Capture the cell that displays the provided text and extract its [X, Y] central coordinate. 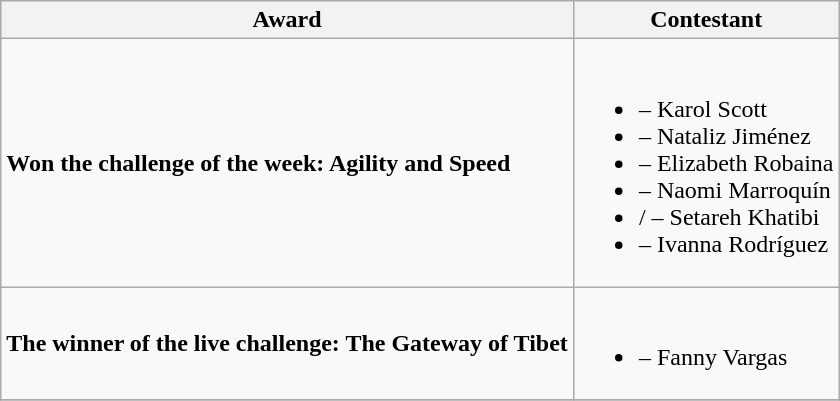
Contestant [706, 20]
The winner of the live challenge: The Gateway of Tibet [288, 344]
Award [288, 20]
– Karol Scott – Nataliz Jiménez – Elizabeth Robaina – Naomi Marroquín/ – Setareh Khatibi – Ivanna Rodríguez [706, 163]
Won the challenge of the week: Agility and Speed [288, 163]
– Fanny Vargas [706, 344]
